Return the [x, y] coordinate for the center point of the cell that contains the specified text.  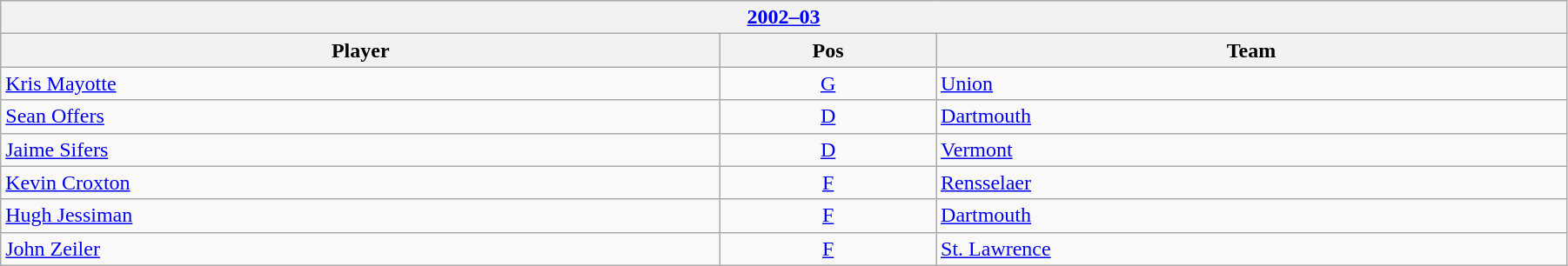
Jaime Sifers [360, 150]
Sean Offers [360, 116]
Rensselaer [1251, 183]
Kris Mayotte [360, 83]
Hugh Jessiman [360, 216]
Kevin Croxton [360, 183]
St. Lawrence [1251, 249]
Team [1251, 50]
Vermont [1251, 150]
Union [1251, 83]
John Zeiler [360, 249]
2002–03 [784, 17]
Player [360, 50]
Pos [828, 50]
G [828, 83]
